Provide the (X, Y) coordinate of the cell's center where the given text is located.  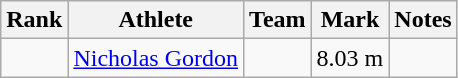
Nicholas Gordon (156, 58)
8.03 m (350, 58)
Rank (34, 20)
Mark (350, 20)
Notes (423, 20)
Athlete (156, 20)
Team (278, 20)
